For the text-containing cell, return its midpoint in (x, y) coordinate format. 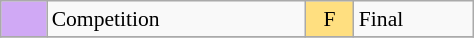
F (330, 19)
Final (414, 19)
Competition (176, 19)
